Detect which cell encompasses the target text, then output its (X, Y) center coordinate. 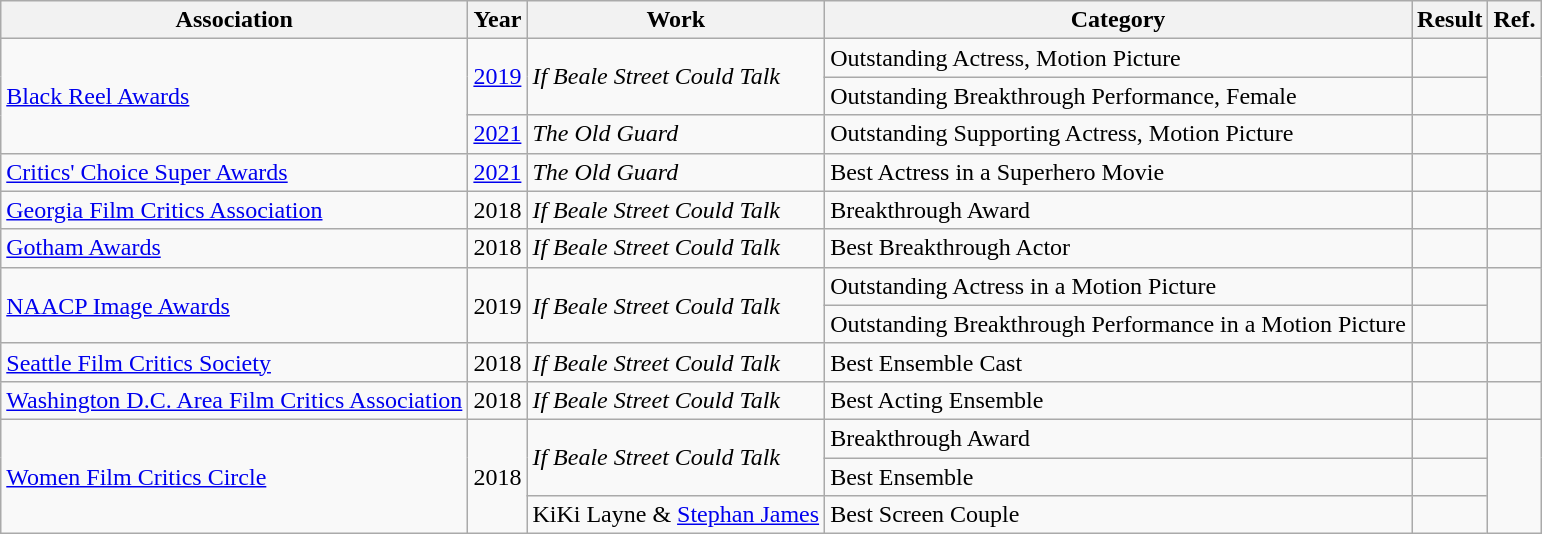
Ref. (1514, 20)
Best Actress in a Superhero Movie (1118, 172)
Best Screen Couple (1118, 515)
Category (1118, 20)
Seattle Film Critics Society (234, 362)
Best Acting Ensemble (1118, 400)
Women Film Critics Circle (234, 476)
KiKi Layne & Stephan James (676, 515)
Gotham Awards (234, 248)
Year (498, 20)
Work (676, 20)
Outstanding Actress in a Motion Picture (1118, 286)
Critics' Choice Super Awards (234, 172)
Washington D.C. Area Film Critics Association (234, 400)
Best Ensemble Cast (1118, 362)
Georgia Film Critics Association (234, 210)
NAACP Image Awards (234, 305)
Outstanding Actress, Motion Picture (1118, 58)
Outstanding Breakthrough Performance, Female (1118, 96)
Best Ensemble (1118, 477)
Result (1450, 20)
Outstanding Supporting Actress, Motion Picture (1118, 134)
Best Breakthrough Actor (1118, 248)
Association (234, 20)
Black Reel Awards (234, 96)
Outstanding Breakthrough Performance in a Motion Picture (1118, 324)
